Provide the [x, y] coordinate of the cell's center where the given text is located.  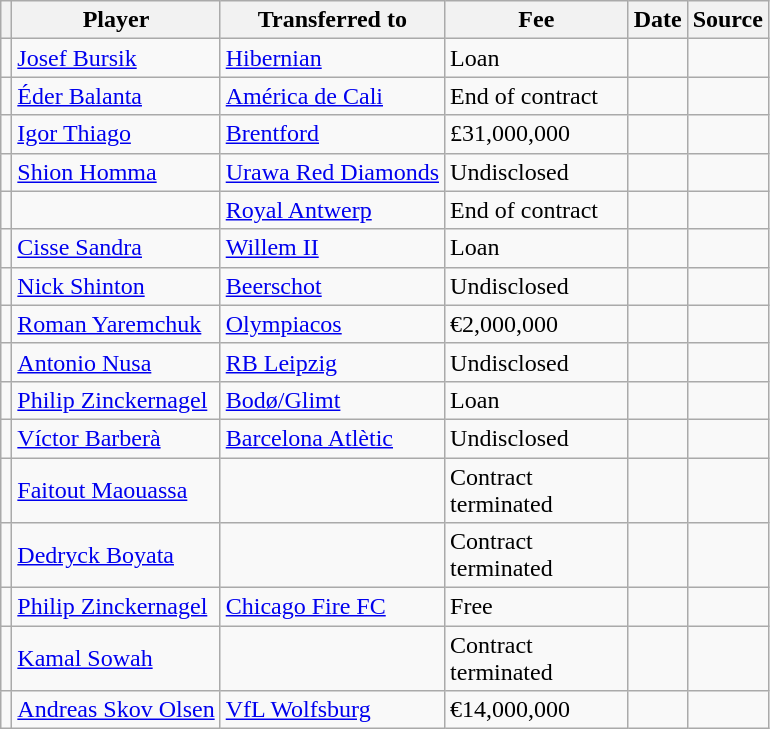
Andreas Skov Olsen [116, 710]
Royal Antwerp [332, 210]
Willem II [332, 248]
£31,000,000 [537, 134]
Dedryck Boyata [116, 556]
Kamal Sowah [116, 658]
€14,000,000 [537, 710]
Éder Balanta [116, 96]
Source [728, 20]
Cisse Sandra [116, 248]
Josef Bursik [116, 58]
Antonio Nusa [116, 362]
Faitout Maouassa [116, 490]
Urawa Red Diamonds [332, 172]
Shion Homma [116, 172]
Igor Thiago [116, 134]
Hibernian [332, 58]
Player [116, 20]
Olympiacos [332, 324]
Víctor Barberà [116, 438]
Date [658, 20]
€2,000,000 [537, 324]
Free [537, 607]
América de Cali [332, 96]
Transferred to [332, 20]
Chicago Fire FC [332, 607]
RB Leipzig [332, 362]
Fee [537, 20]
Barcelona Atlètic [332, 438]
Brentford [332, 134]
Bodø/Glimt [332, 400]
Beerschot [332, 286]
Roman Yaremchuk [116, 324]
Nick Shinton [116, 286]
VfL Wolfsburg [332, 710]
